From the cell containing the given text, extract its center point as [x, y] coordinate. 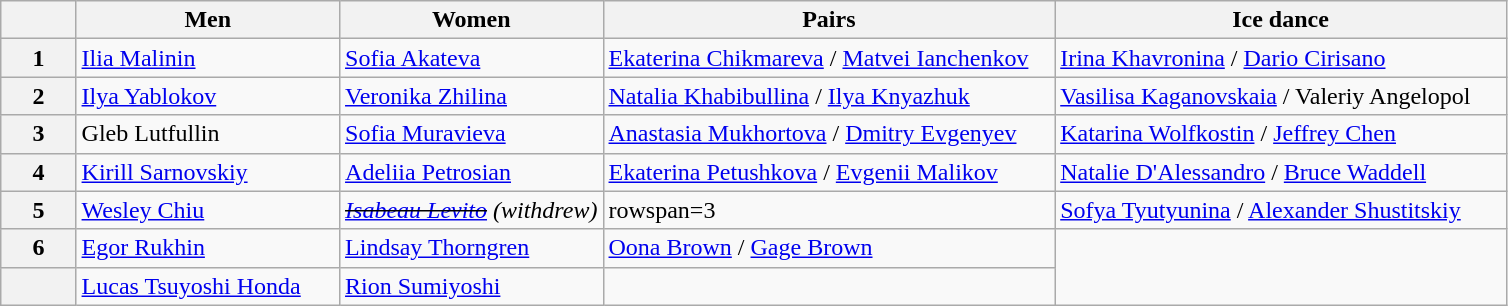
Natalia Khabibullina / Ilya Knyazhuk [829, 96]
1 [38, 58]
Sofya Tyutyunina / Alexander Shustitskiy [1281, 210]
Ice dance [1281, 20]
Irina Khavronina / Dario Cirisano [1281, 58]
Men [208, 20]
Gleb Lutfullin [208, 134]
3 [38, 134]
Lucas Tsuyoshi Honda [208, 286]
4 [38, 172]
Kirill Sarnovskiy [208, 172]
Anastasia Mukhortova / Dmitry Evgenyev [829, 134]
Pairs [829, 20]
Vasilisa Kaganovskaia / Valeriy Angelopol [1281, 96]
Veronika Zhilina [472, 96]
Adeliia Petrosian [472, 172]
Women [472, 20]
Isabeau Levito (withdrew) [472, 210]
Ekaterina Chikmareva / Matvei Ianchenkov [829, 58]
Ekaterina Petushkova / Evgenii Malikov [829, 172]
Lindsay Thorngren [472, 248]
Oona Brown / Gage Brown [829, 248]
Rion Sumiyoshi [472, 286]
Ilya Yablokov [208, 96]
5 [38, 210]
Katarina Wolfkostin / Jeffrey Chen [1281, 134]
Sofia Akateva [472, 58]
Sofia Muravieva [472, 134]
rowspan=3 [829, 210]
Natalie D'Alessandro / Bruce Waddell [1281, 172]
Wesley Chiu [208, 210]
Egor Rukhin [208, 248]
6 [38, 248]
Ilia Malinin [208, 58]
2 [38, 96]
